Identify which cell holds the provided text, then report its [X, Y] central coordinate. 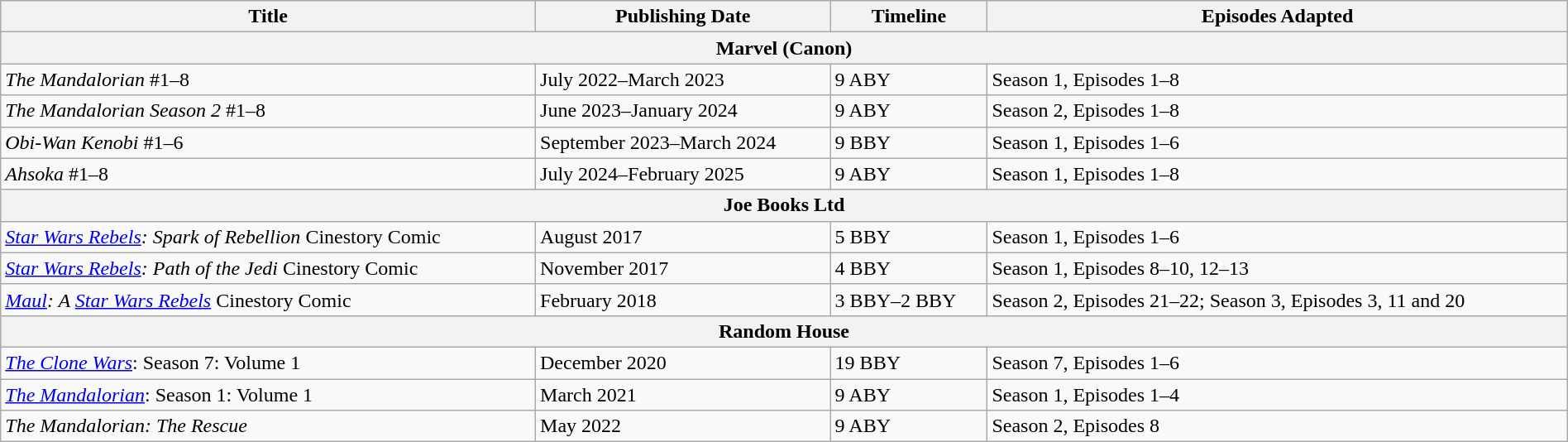
Season 2, Episodes 21–22; Season 3, Episodes 3, 11 and 20 [1277, 300]
February 2018 [683, 300]
5 BBY [909, 237]
4 BBY [909, 268]
Marvel (Canon) [784, 48]
Star Wars Rebels: Path of the Jedi Cinestory Comic [268, 268]
Ahsoka #1–8 [268, 174]
Publishing Date [683, 17]
19 BBY [909, 363]
The Mandalorian Season 2 #1–8 [268, 111]
Title [268, 17]
Season 1, Episodes 1–4 [1277, 395]
May 2022 [683, 426]
July 2022–March 2023 [683, 79]
Timeline [909, 17]
The Mandalorian: The Rescue [268, 426]
Season 2, Episodes 1–8 [1277, 111]
July 2024–February 2025 [683, 174]
November 2017 [683, 268]
September 2023–March 2024 [683, 142]
Season 7, Episodes 1–6 [1277, 363]
The Mandalorian: Season 1: Volume 1 [268, 395]
The Clone Wars: Season 7: Volume 1 [268, 363]
3 BBY–2 BBY [909, 300]
December 2020 [683, 363]
Season 2, Episodes 8 [1277, 426]
Episodes Adapted [1277, 17]
Random House [784, 331]
9 BBY [909, 142]
The Mandalorian #1–8 [268, 79]
June 2023–January 2024 [683, 111]
Obi-Wan Kenobi #1–6 [268, 142]
March 2021 [683, 395]
Joe Books Ltd [784, 205]
Star Wars Rebels: Spark of Rebellion Cinestory Comic [268, 237]
Maul: A Star Wars Rebels Cinestory Comic [268, 300]
August 2017 [683, 237]
Season 1, Episodes 8–10, 12–13 [1277, 268]
